Detect which cell encompasses the target text, then output its [x, y] center coordinate. 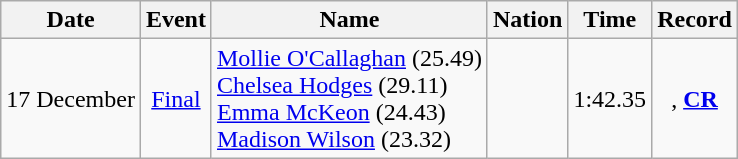
Nation [527, 20]
Event [176, 20]
Date [71, 20]
Name [349, 20]
, CR [695, 98]
1:42.35 [610, 98]
Record [695, 20]
Mollie O'Callaghan (25.49)Chelsea Hodges (29.11)Emma McKeon (24.43)Madison Wilson (23.32) [349, 98]
Final [176, 98]
Time [610, 20]
17 December [71, 98]
